For the text-containing cell, return its midpoint in [X, Y] coordinate format. 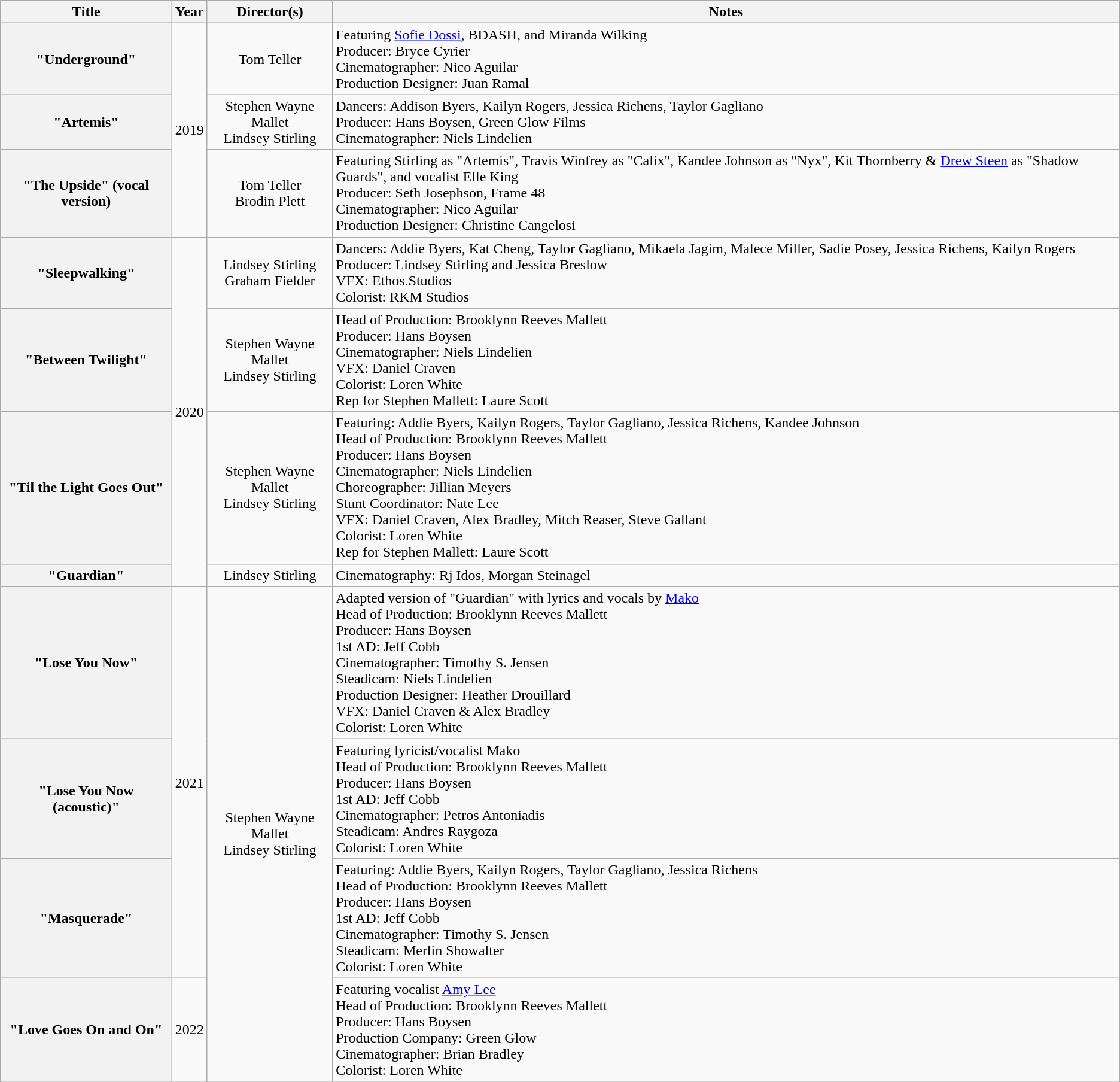
Title [86, 12]
"Underground" [86, 59]
"Sleepwalking" [86, 273]
2021 [189, 782]
"The Upside" (vocal version) [86, 193]
Lindsey Stirling [270, 575]
"Masquerade" [86, 918]
Cinematography: Rj Idos, Morgan Steinagel [726, 575]
"Love Goes On and On" [86, 1029]
"Between Twilight" [86, 360]
Notes [726, 12]
2019 [189, 130]
Lindsey StirlingGraham Fielder [270, 273]
2020 [189, 412]
Year [189, 12]
Tom Teller [270, 59]
"Til the Light Goes Out" [86, 488]
Director(s) [270, 12]
"Guardian" [86, 575]
"Artemis" [86, 122]
Featuring Sofie Dossi, BDASH, and Miranda WilkingProducer: Bryce CyrierCinematographer: Nico AguilarProduction Designer: Juan Ramal [726, 59]
Dancers: Addison Byers, Kailyn Rogers, Jessica Richens, Taylor GaglianoProducer: Hans Boysen, Green Glow FilmsCinematographer: Niels Lindelien [726, 122]
"Lose You Now (acoustic)" [86, 798]
Tom TellerBrodin Plett [270, 193]
2022 [189, 1029]
"Lose You Now" [86, 662]
